Capture the cell that displays the provided text and extract its [X, Y] central coordinate. 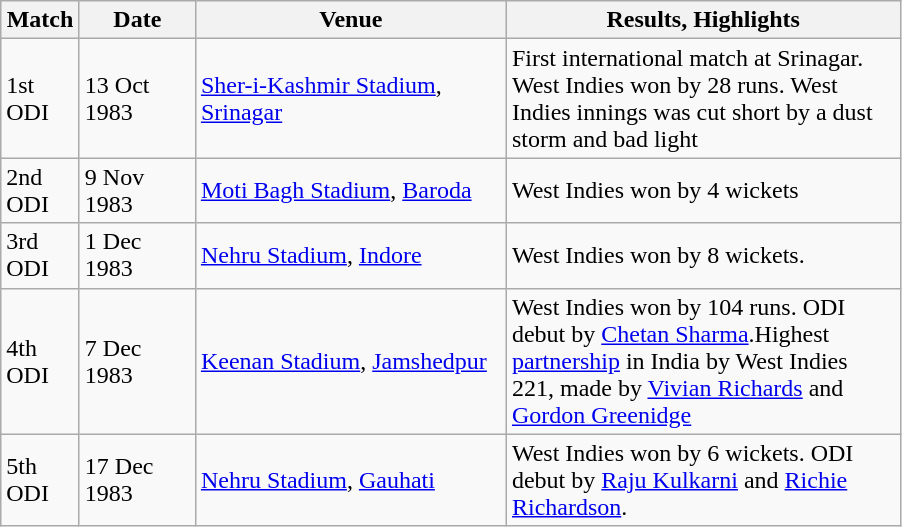
Venue [350, 20]
Sher-i-Kashmir Stadium, Srinagar [350, 98]
1 Dec 1983 [137, 256]
Date [137, 20]
West Indies won by 104 runs. ODI debut by Chetan Sharma.Highest partnership in India by West Indies 221, made by Vivian Richards and Gordon Greenidge [703, 361]
West Indies won by 4 wickets [703, 190]
3rd ODI [40, 256]
First international match at Srinagar. West Indies won by 28 runs. West Indies innings was cut short by a dust storm and bad light [703, 98]
West Indies won by 6 wickets. ODI debut by Raju Kulkarni and Richie Richardson. [703, 480]
West Indies won by 8 wickets. [703, 256]
Nehru Stadium, Indore [350, 256]
1st ODI [40, 98]
Match [40, 20]
Keenan Stadium, Jamshedpur [350, 361]
17 Dec 1983 [137, 480]
Moti Bagh Stadium, Baroda [350, 190]
Nehru Stadium, Gauhati [350, 480]
5th ODI [40, 480]
2nd ODI [40, 190]
9 Nov 1983 [137, 190]
13 Oct 1983 [137, 98]
Results, Highlights [703, 20]
4th ODI [40, 361]
7 Dec 1983 [137, 361]
